From the cell containing the given text, extract its center point as [x, y] coordinate. 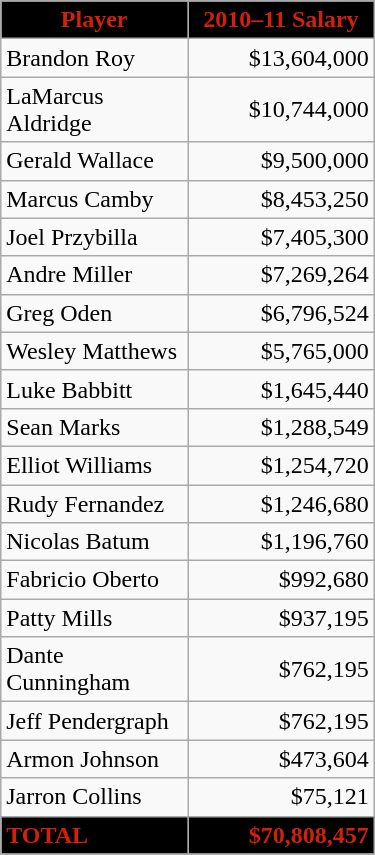
Brandon Roy [94, 58]
$7,405,300 [282, 237]
Luke Babbitt [94, 389]
$10,744,000 [282, 110]
$9,500,000 [282, 161]
$1,254,720 [282, 465]
$7,269,264 [282, 275]
Elliot Williams [94, 465]
Gerald Wallace [94, 161]
$13,604,000 [282, 58]
$70,808,457 [282, 835]
Rudy Fernandez [94, 503]
Fabricio Oberto [94, 580]
TOTAL [94, 835]
Wesley Matthews [94, 351]
Andre Miller [94, 275]
Patty Mills [94, 618]
LaMarcus Aldridge [94, 110]
Joel Przybilla [94, 237]
$5,765,000 [282, 351]
Sean Marks [94, 427]
$75,121 [282, 797]
2010–11 Salary [282, 20]
Jeff Pendergraph [94, 721]
Dante Cunningham [94, 670]
$1,196,760 [282, 542]
$992,680 [282, 580]
Greg Oden [94, 313]
$8,453,250 [282, 199]
Jarron Collins [94, 797]
Marcus Camby [94, 199]
Armon Johnson [94, 759]
Nicolas Batum [94, 542]
$6,796,524 [282, 313]
Player [94, 20]
$1,288,549 [282, 427]
$473,604 [282, 759]
$1,645,440 [282, 389]
$1,246,680 [282, 503]
$937,195 [282, 618]
